Identify which cell holds the provided text, then report its (X, Y) central coordinate. 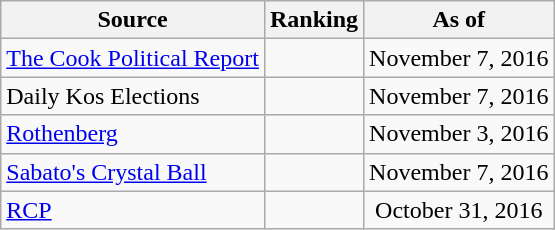
Rothenberg (133, 134)
October 31, 2016 (459, 210)
Source (133, 20)
As of (459, 20)
RCP (133, 210)
Sabato's Crystal Ball (133, 172)
Daily Kos Elections (133, 96)
November 3, 2016 (459, 134)
The Cook Political Report (133, 58)
Ranking (314, 20)
